From the cell containing the given text, extract its center point as [x, y] coordinate. 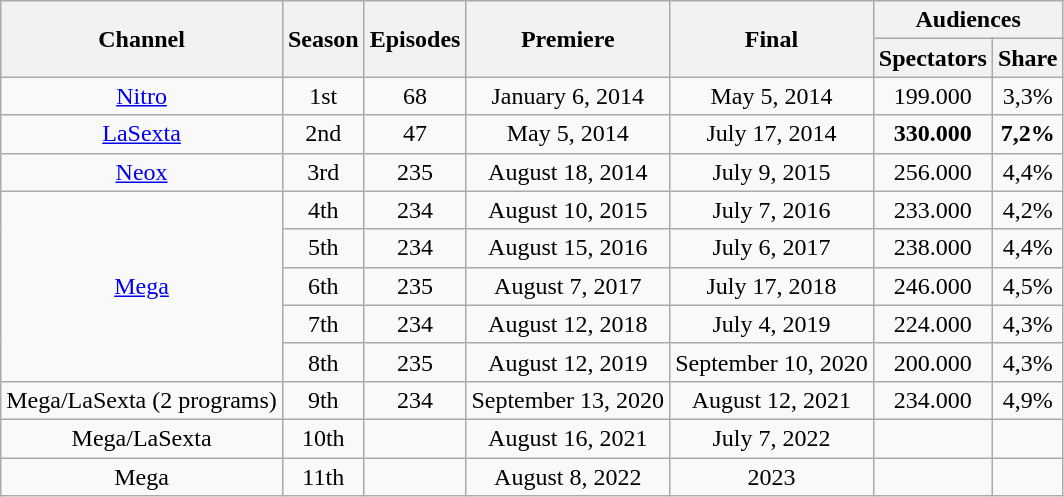
Season [323, 39]
9th [323, 400]
1st [323, 96]
8th [323, 362]
Nitro [142, 96]
August 8, 2022 [568, 477]
2nd [323, 134]
September 13, 2020 [568, 400]
233.000 [932, 210]
August 12, 2018 [568, 324]
Premiere [568, 39]
7,2% [1028, 134]
Mega/LaSexta [142, 438]
4,9% [1028, 400]
4,2% [1028, 210]
August 16, 2021 [568, 438]
Share [1028, 58]
200.000 [932, 362]
August 12, 2021 [772, 400]
246.000 [932, 286]
Audiences [968, 20]
Final [772, 39]
3,3% [1028, 96]
Mega/LaSexta (2 programs) [142, 400]
July 6, 2017 [772, 248]
68 [415, 96]
Neox [142, 172]
Channel [142, 39]
July 4, 2019 [772, 324]
July 7, 2016 [772, 210]
Episodes [415, 39]
January 6, 2014 [568, 96]
4th [323, 210]
238.000 [932, 248]
July 17, 2018 [772, 286]
August 7, 2017 [568, 286]
47 [415, 134]
7th [323, 324]
LaSexta [142, 134]
Spectators [932, 58]
10th [323, 438]
July 9, 2015 [772, 172]
July 7, 2022 [772, 438]
July 17, 2014 [772, 134]
August 10, 2015 [568, 210]
4,5% [1028, 286]
September 10, 2020 [772, 362]
3rd [323, 172]
August 12, 2019 [568, 362]
2023 [772, 477]
11th [323, 477]
199.000 [932, 96]
224.000 [932, 324]
6th [323, 286]
256.000 [932, 172]
234.000 [932, 400]
August 15, 2016 [568, 248]
330.000 [932, 134]
August 18, 2014 [568, 172]
5th [323, 248]
